Return (x, y) of the center of cell containing provided text 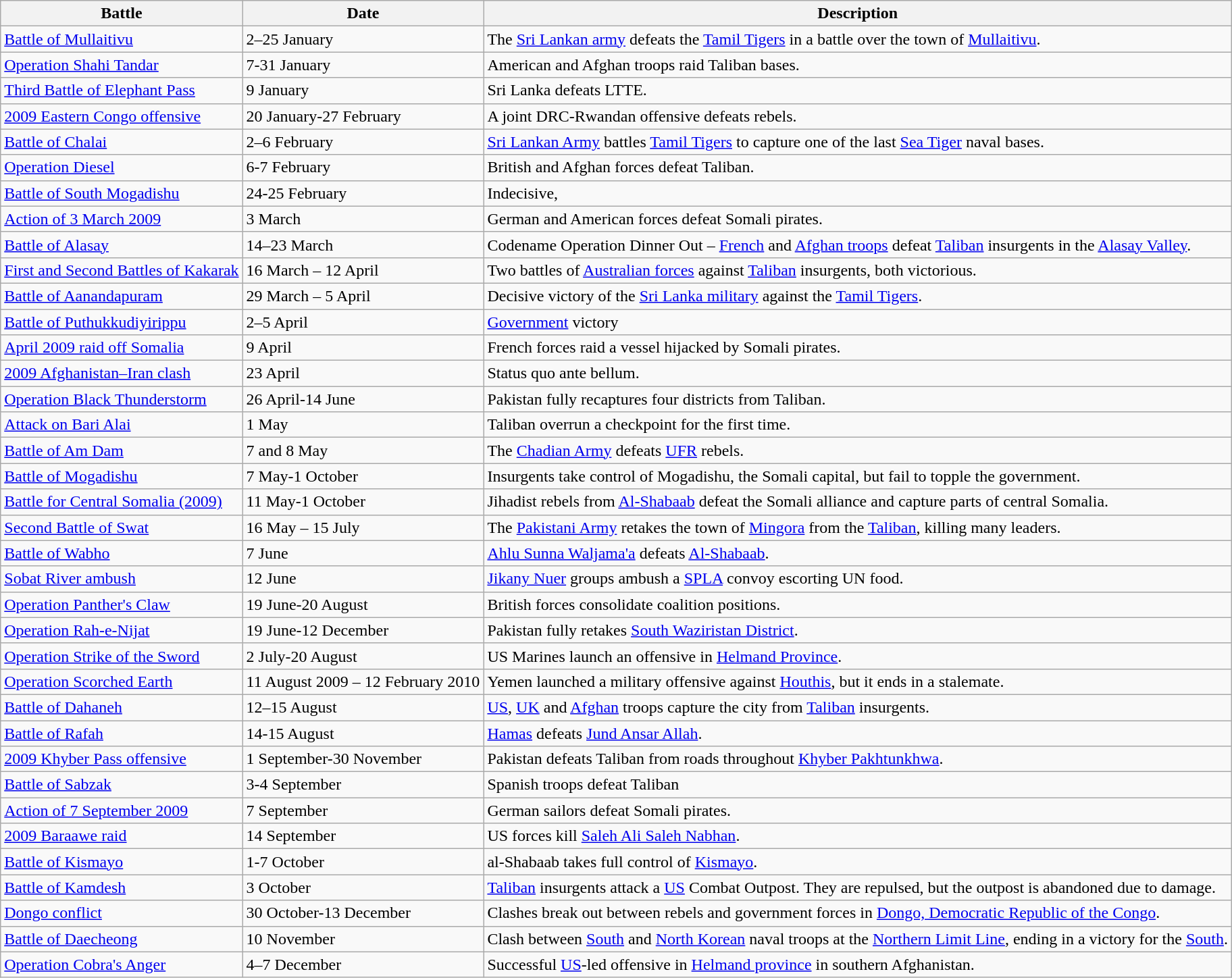
Action of 7 September 2009 (122, 810)
14-15 August (363, 733)
Operation Panther's Claw (122, 604)
Spanish troops defeat Taliban (858, 785)
23 April (363, 374)
Description (858, 14)
US forces kill Saleh Ali Saleh Nabhan. (858, 836)
Battle of Dahaneh (122, 707)
German and American forces defeat Somali pirates. (858, 219)
3 March (363, 219)
Taliban overrun a checkpoint for the first time. (858, 425)
7 September (363, 810)
Attack on Bari Alai (122, 425)
The Chadian Army defeats UFR rebels. (858, 451)
12–15 August (363, 707)
11 May-1 October (363, 502)
9 January (363, 91)
Yemen launched a military offensive against Houthis, but it ends in a stalemate. (858, 681)
Jihadist rebels from Al-Shabaab defeat the Somali alliance and capture parts of central Somalia. (858, 502)
Clash between South and North Korean naval troops at the Northern Limit Line, ending in a victory for the South. (858, 939)
Decisive victory of the Sri Lanka military against the Tamil Tigers. (858, 296)
Operation Strike of the Sword (122, 656)
2–6 February (363, 142)
9 April (363, 348)
4–7 December (363, 964)
US, UK and Afghan troops capture the city from Taliban insurgents. (858, 707)
14 September (363, 836)
24-25 February (363, 193)
Dongo conflict (122, 913)
Battle of Rafah (122, 733)
Battle of Mullaitivu (122, 39)
19 June-20 August (363, 604)
3 October (363, 887)
Taliban insurgents attack a US Combat Outpost. They are repulsed, but the outpost is abandoned due to damage. (858, 887)
20 January-27 February (363, 116)
Battle (122, 14)
2009 Baraawe raid (122, 836)
A joint DRC-Rwandan offensive defeats rebels. (858, 116)
First and Second Battles of Kakarak (122, 270)
US Marines launch an offensive in Helmand Province. (858, 656)
7 June (363, 553)
Battle of Alasay (122, 244)
Pakistan fully retakes South Waziristan District. (858, 630)
Third Battle of Elephant Pass (122, 91)
Battle of Aanandapuram (122, 296)
Sri Lankan Army battles Tamil Tigers to capture one of the last Sea Tiger naval bases. (858, 142)
Pakistan fully recaptures four districts from Taliban. (858, 399)
2 July-20 August (363, 656)
Battle of Am Dam (122, 451)
1-7 October (363, 862)
Battle of South Mogadishu (122, 193)
Operation Black Thunderstorm (122, 399)
2–25 January (363, 39)
German sailors defeat Somali pirates. (858, 810)
6-7 February (363, 168)
Jikany Nuer groups ambush a SPLA convoy escorting UN food. (858, 579)
April 2009 raid off Somalia (122, 348)
7-31 January (363, 65)
Battle of Wabho (122, 553)
29 March – 5 April (363, 296)
Successful US-led offensive in Helmand province in southern Afghanistan. (858, 964)
3-4 September (363, 785)
Battle of Sabzak (122, 785)
Ahlu Sunna Waljama'a defeats Al-Shabaab. (858, 553)
The Pakistani Army retakes the town of Mingora from the Taliban, killing many leaders. (858, 527)
Indecisive, (858, 193)
Status quo ante bellum. (858, 374)
British forces consolidate coalition positions. (858, 604)
Sobat River ambush (122, 579)
al-Shabaab takes full control of Kismayo. (858, 862)
Clashes break out between rebels and government forces in Dongo, Democratic Republic of the Congo. (858, 913)
Battle of Mogadishu (122, 476)
Sri Lanka defeats LTTE. (858, 91)
Battle of Kamdesh (122, 887)
Date (363, 14)
Operation Diesel (122, 168)
Two battles of Australian forces against Taliban insurgents, both victorious. (858, 270)
Battle of Daecheong (122, 939)
Action of 3 March 2009 (122, 219)
Battle of Chalai (122, 142)
Battle of Kismayo (122, 862)
Battle of Puthukkudiyirippu (122, 322)
The Sri Lankan army defeats the Tamil Tigers in a battle over the town of Mullaitivu. (858, 39)
2009 Afghanistan–Iran clash (122, 374)
7 May-1 October (363, 476)
30 October-13 December (363, 913)
7 and 8 May (363, 451)
Operation Cobra's Anger (122, 964)
American and Afghan troops raid Taliban bases. (858, 65)
Government victory (858, 322)
16 May – 15 July (363, 527)
French forces raid a vessel hijacked by Somali pirates. (858, 348)
14–23 March (363, 244)
2009 Khyber Pass offensive (122, 759)
2–5 April (363, 322)
Codename Operation Dinner Out – French and Afghan troops defeat Taliban insurgents in the Alasay Valley. (858, 244)
12 June (363, 579)
26 April-14 June (363, 399)
1 September-30 November (363, 759)
10 November (363, 939)
Operation Shahi Tandar (122, 65)
Pakistan defeats Taliban from roads throughout Khyber Pakhtunkhwa. (858, 759)
19 June-12 December (363, 630)
Battle for Central Somalia (2009) (122, 502)
11 August 2009 – 12 February 2010 (363, 681)
2009 Eastern Congo offensive (122, 116)
British and Afghan forces defeat Taliban. (858, 168)
Hamas defeats Jund Ansar Allah. (858, 733)
Operation Rah-e-Nijat (122, 630)
1 May (363, 425)
16 March – 12 April (363, 270)
Insurgents take control of Mogadishu, the Somali capital, but fail to topple the government. (858, 476)
Second Battle of Swat (122, 527)
Operation Scorched Earth (122, 681)
